For the text-containing cell, return its midpoint in (X, Y) coordinate format. 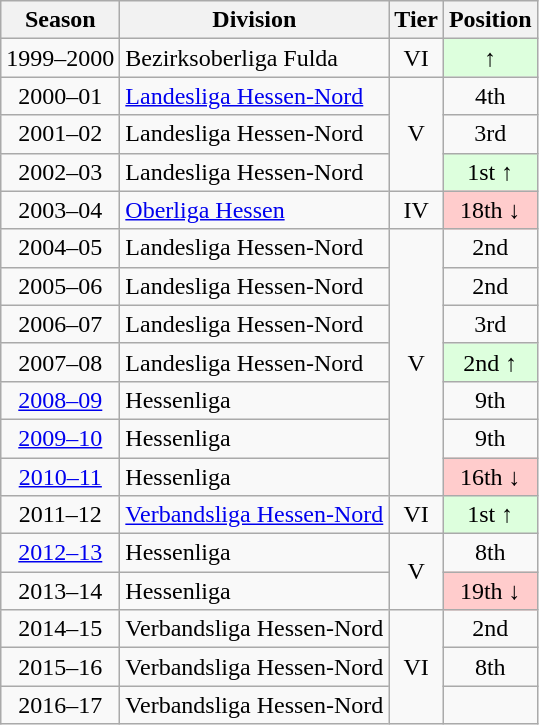
Oberliga Hessen (254, 210)
18th ↓ (490, 210)
2005–06 (60, 286)
2002–03 (60, 172)
Season (60, 20)
Division (254, 20)
2011–12 (60, 515)
2003–04 (60, 210)
2007–08 (60, 362)
2nd ↑ (490, 362)
2016–17 (60, 705)
Tier (416, 20)
2015–16 (60, 667)
2009–10 (60, 438)
1999–2000 (60, 58)
16th ↓ (490, 477)
2012–13 (60, 553)
Bezirksoberliga Fulda (254, 58)
2001–02 (60, 134)
2006–07 (60, 324)
2008–09 (60, 400)
Position (490, 20)
2010–11 (60, 477)
↑ (490, 58)
4th (490, 96)
2013–14 (60, 591)
IV (416, 210)
2014–15 (60, 629)
19th ↓ (490, 591)
2004–05 (60, 248)
2000–01 (60, 96)
